Scan for the cell matching the given text and deliver its (X, Y) coordinate at center. 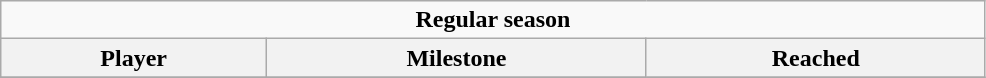
Regular season (493, 20)
Milestone (457, 58)
Reached (816, 58)
Player (134, 58)
